Return (x, y) of the center of cell containing provided text 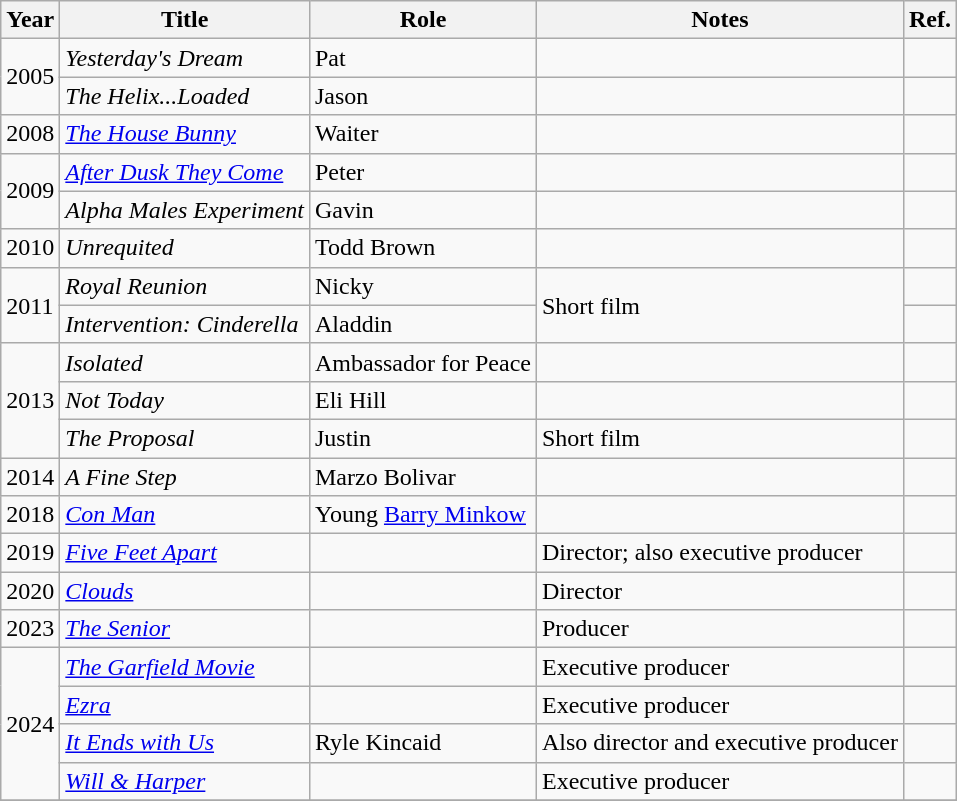
Nicky (422, 286)
2020 (30, 591)
Producer (720, 629)
The Proposal (185, 438)
2013 (30, 400)
Marzo Bolivar (422, 477)
Unrequited (185, 248)
Director; also executive producer (720, 553)
Isolated (185, 362)
Alpha Males Experiment (185, 210)
Ryle Kincaid (422, 743)
2014 (30, 477)
After Dusk They Come (185, 172)
Waiter (422, 134)
Notes (720, 20)
Royal Reunion (185, 286)
Yesterday's Dream (185, 58)
2009 (30, 191)
Ezra (185, 705)
Ref. (930, 20)
Pat (422, 58)
The Helix...Loaded (185, 96)
Jason (422, 96)
It Ends with Us (185, 743)
2019 (30, 553)
Peter (422, 172)
Justin (422, 438)
Aladdin (422, 324)
Con Man (185, 515)
2023 (30, 629)
2018 (30, 515)
2010 (30, 248)
Ambassador for Peace (422, 362)
Eli Hill (422, 400)
Title (185, 20)
2024 (30, 724)
The Garfield Movie (185, 667)
Gavin (422, 210)
Year (30, 20)
Young Barry Minkow (422, 515)
Also director and executive producer (720, 743)
Clouds (185, 591)
Not Today (185, 400)
Role (422, 20)
A Fine Step (185, 477)
2008 (30, 134)
Director (720, 591)
2011 (30, 305)
Intervention: Cinderella (185, 324)
Five Feet Apart (185, 553)
2005 (30, 77)
The Senior (185, 629)
Todd Brown (422, 248)
Will & Harper (185, 781)
The House Bunny (185, 134)
